Pinpoint the cell where the given text exists, returning its [x, y] midpoint coordinate. 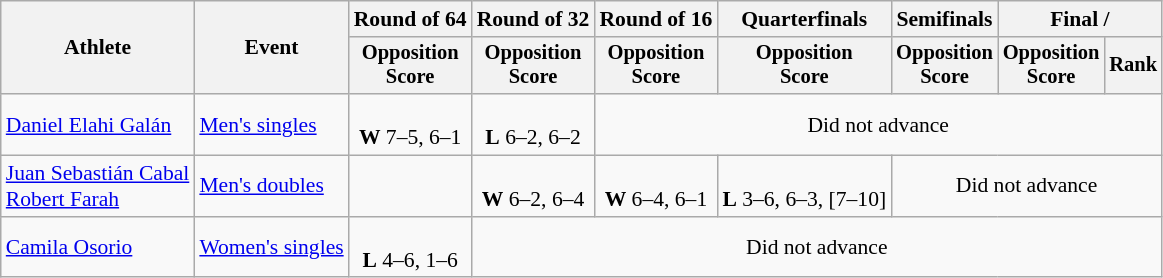
Semifinals [944, 19]
Event [271, 48]
Daniel Elahi Galán [98, 124]
Round of 64 [410, 19]
L 6–2, 6–2 [534, 124]
W 6–2, 6–4 [534, 186]
L 3–6, 6–3, [7–10] [804, 186]
Men's doubles [271, 186]
Women's singles [271, 248]
W 6–4, 6–1 [656, 186]
Round of 16 [656, 19]
W 7–5, 6–1 [410, 124]
Juan Sebastián CabalRobert Farah [98, 186]
Athlete [98, 48]
Rank [1133, 66]
Quarterfinals [804, 19]
Round of 32 [534, 19]
Final / [1080, 19]
Camila Osorio [98, 248]
L 4–6, 1–6 [410, 248]
Men's singles [271, 124]
